Extract the (X, Y) coordinate from the center of the cell holding the provided text.  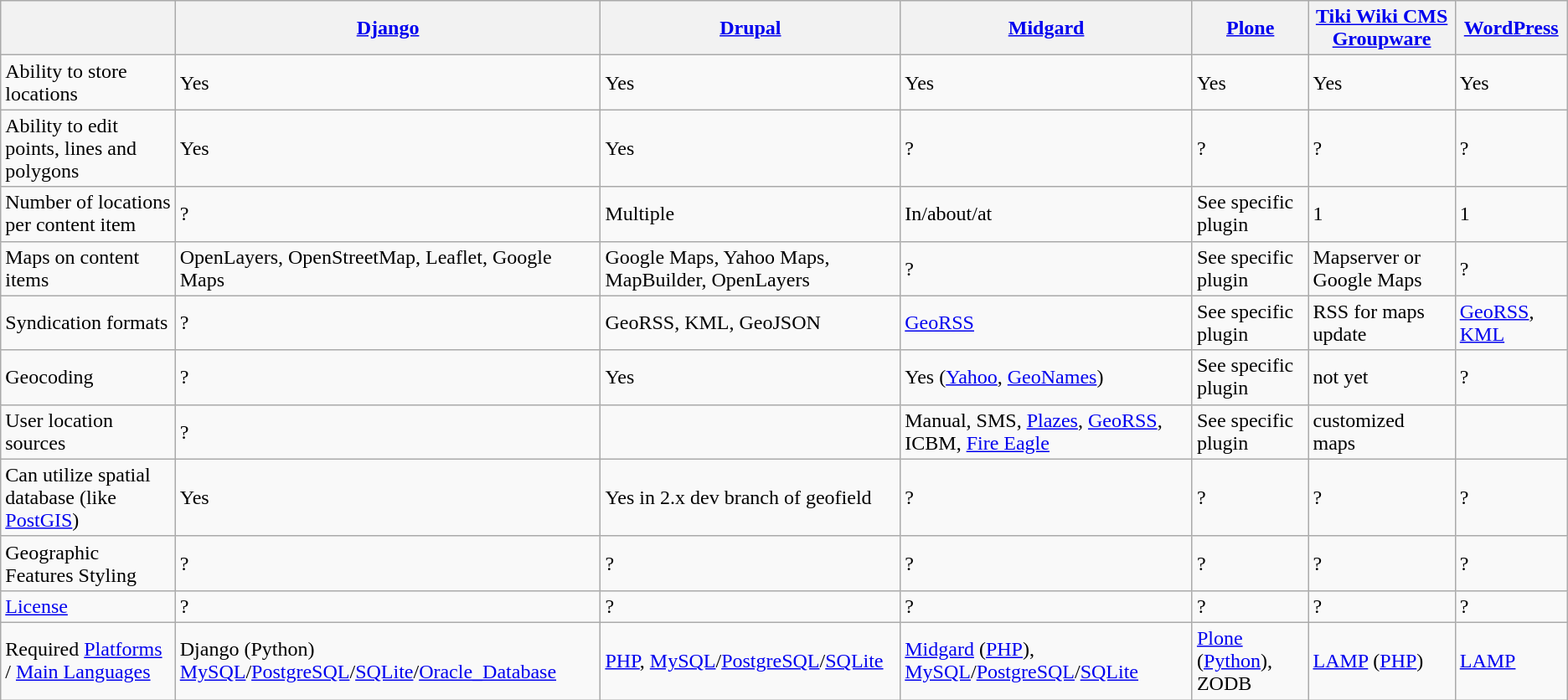
Ability to edit points, lines and polygons (88, 148)
LAMP (PHP) (1382, 661)
Multiple (750, 214)
GeoRSS, KML, GeoJSON (750, 323)
Midgard (1047, 28)
PHP, MySQL/PostgreSQL/SQLite (750, 661)
GeoRSS, KML (1511, 323)
Yes (Yahoo, GeoNames) (1047, 377)
Drupal (750, 28)
User location sources (88, 432)
Django (388, 28)
RSS for maps update (1382, 323)
customized maps (1382, 432)
Mapserver or Google Maps (1382, 268)
Can utilize spatial database (like PostGIS) (88, 497)
Django (Python) MySQL/PostgreSQL/SQLite/Oracle_Database (388, 661)
Yes in 2.x dev branch of geofield (750, 497)
In/about/at (1047, 214)
Syndication formats (88, 323)
Ability to store locations (88, 82)
LAMP (1511, 661)
Maps on content items (88, 268)
Google Maps, Yahoo Maps, MapBuilder, OpenLayers (750, 268)
Midgard (PHP), MySQL/PostgreSQL/SQLite (1047, 661)
Plone (Python), ZODB (1250, 661)
not yet (1382, 377)
Manual, SMS, Plazes, GeoRSS, ICBM, Fire Eagle (1047, 432)
Geocoding (88, 377)
Tiki Wiki CMS Groupware (1382, 28)
Required Platforms / Main Languages (88, 661)
OpenLayers, OpenStreetMap, Leaflet, Google Maps (388, 268)
GeoRSS (1047, 323)
Number of locations per content item (88, 214)
WordPress (1511, 28)
License (88, 606)
Plone (1250, 28)
Geographic Features Styling (88, 563)
